Find where the given text appears and provide that cell's center as (x, y) coordinate. 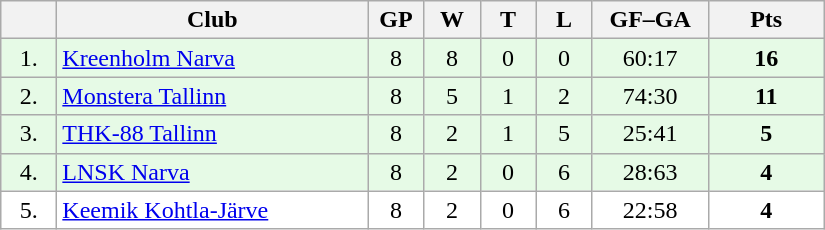
W (452, 20)
Keemik Kohtla-Järve (212, 210)
Club (212, 20)
Pts (766, 20)
5. (29, 210)
22:58 (650, 210)
GP (396, 20)
16 (766, 58)
28:63 (650, 172)
1. (29, 58)
Kreenholm Narva (212, 58)
11 (766, 96)
LNSK Narva (212, 172)
Monstera Tallinn (212, 96)
25:41 (650, 134)
2. (29, 96)
3. (29, 134)
74:30 (650, 96)
THK-88 Tallinn (212, 134)
L (564, 20)
60:17 (650, 58)
4. (29, 172)
GF–GA (650, 20)
T (508, 20)
